Return [X, Y] of the center of cell containing provided text 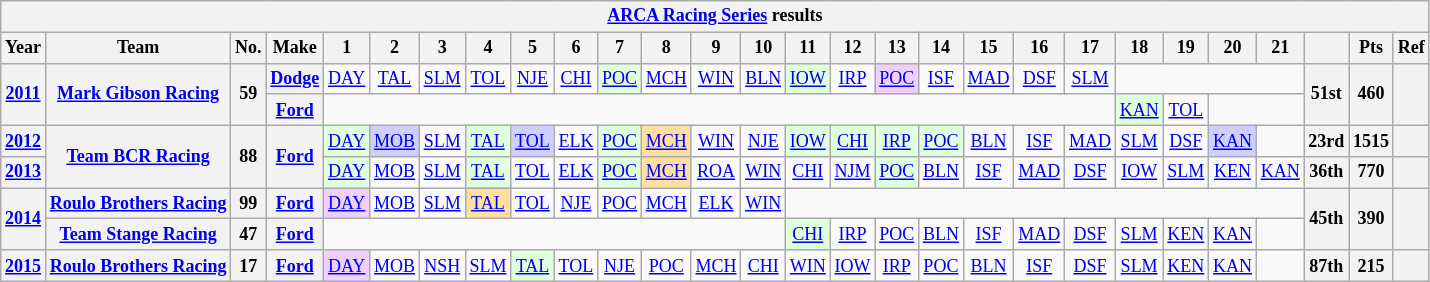
51st [1326, 94]
Team [138, 48]
390 [1372, 219]
Team Stange Racing [138, 234]
16 [1040, 48]
No. [248, 48]
47 [248, 234]
45th [1326, 219]
2013 [24, 172]
20 [1233, 48]
11 [808, 48]
7 [620, 48]
87th [1326, 266]
215 [1372, 266]
19 [1186, 48]
NJM [852, 172]
770 [1372, 172]
9 [716, 48]
6 [576, 48]
1515 [1372, 140]
18 [1139, 48]
460 [1372, 94]
ARCA Racing Series results [715, 16]
Make [295, 48]
2014 [24, 219]
NSH [442, 266]
2015 [24, 266]
Pts [1372, 48]
5 [532, 48]
2011 [24, 94]
21 [1280, 48]
Mark Gibson Racing [138, 94]
2012 [24, 140]
99 [248, 204]
Year [24, 48]
8 [666, 48]
4 [488, 48]
Ref [1411, 48]
ROA [716, 172]
15 [988, 48]
Team BCR Racing [138, 156]
2 [395, 48]
1 [347, 48]
36th [1326, 172]
88 [248, 156]
13 [897, 48]
10 [764, 48]
3 [442, 48]
14 [942, 48]
Dodge [295, 78]
12 [852, 48]
23rd [1326, 140]
59 [248, 94]
